From the cell containing the given text, extract its center point as [x, y] coordinate. 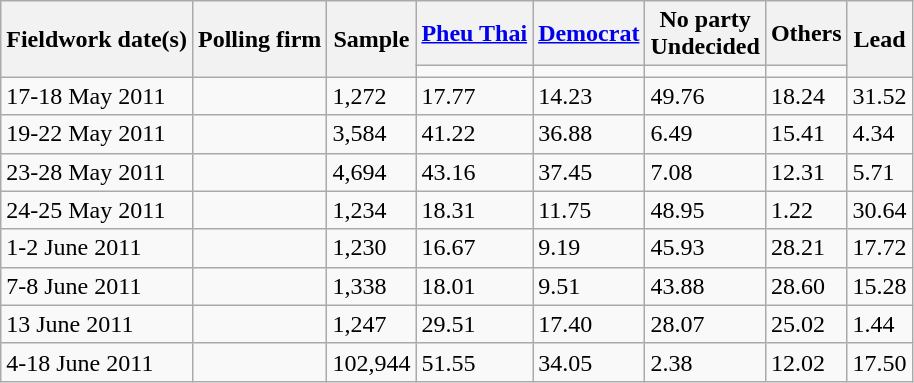
6.49 [705, 134]
9.51 [589, 286]
13 June 2011 [97, 324]
2.38 [705, 362]
49.76 [705, 96]
Others [806, 34]
1,338 [372, 286]
18.31 [474, 210]
17-18 May 2011 [97, 96]
17.77 [474, 96]
28.60 [806, 286]
Fieldwork date(s) [97, 39]
30.64 [880, 210]
15.41 [806, 134]
1,272 [372, 96]
18.24 [806, 96]
31.52 [880, 96]
Sample [372, 39]
41.22 [474, 134]
4.34 [880, 134]
9.19 [589, 248]
3,584 [372, 134]
34.05 [589, 362]
Lead [880, 39]
28.21 [806, 248]
1,247 [372, 324]
14.23 [589, 96]
25.02 [806, 324]
Democrat [589, 34]
1.44 [880, 324]
1-2 June 2011 [97, 248]
4-18 June 2011 [97, 362]
4,694 [372, 172]
17.40 [589, 324]
Pheu Thai [474, 34]
29.51 [474, 324]
1.22 [806, 210]
Polling firm [259, 39]
1,230 [372, 248]
28.07 [705, 324]
11.75 [589, 210]
5.71 [880, 172]
7.08 [705, 172]
45.93 [705, 248]
12.02 [806, 362]
19-22 May 2011 [97, 134]
51.55 [474, 362]
102,944 [372, 362]
16.67 [474, 248]
12.31 [806, 172]
17.72 [880, 248]
37.45 [589, 172]
23-28 May 2011 [97, 172]
15.28 [880, 286]
18.01 [474, 286]
43.88 [705, 286]
No partyUndecided [705, 34]
24-25 May 2011 [97, 210]
7-8 June 2011 [97, 286]
43.16 [474, 172]
36.88 [589, 134]
17.50 [880, 362]
48.95 [705, 210]
1,234 [372, 210]
